Pinpoint the cell where the given text exists, returning its [X, Y] midpoint coordinate. 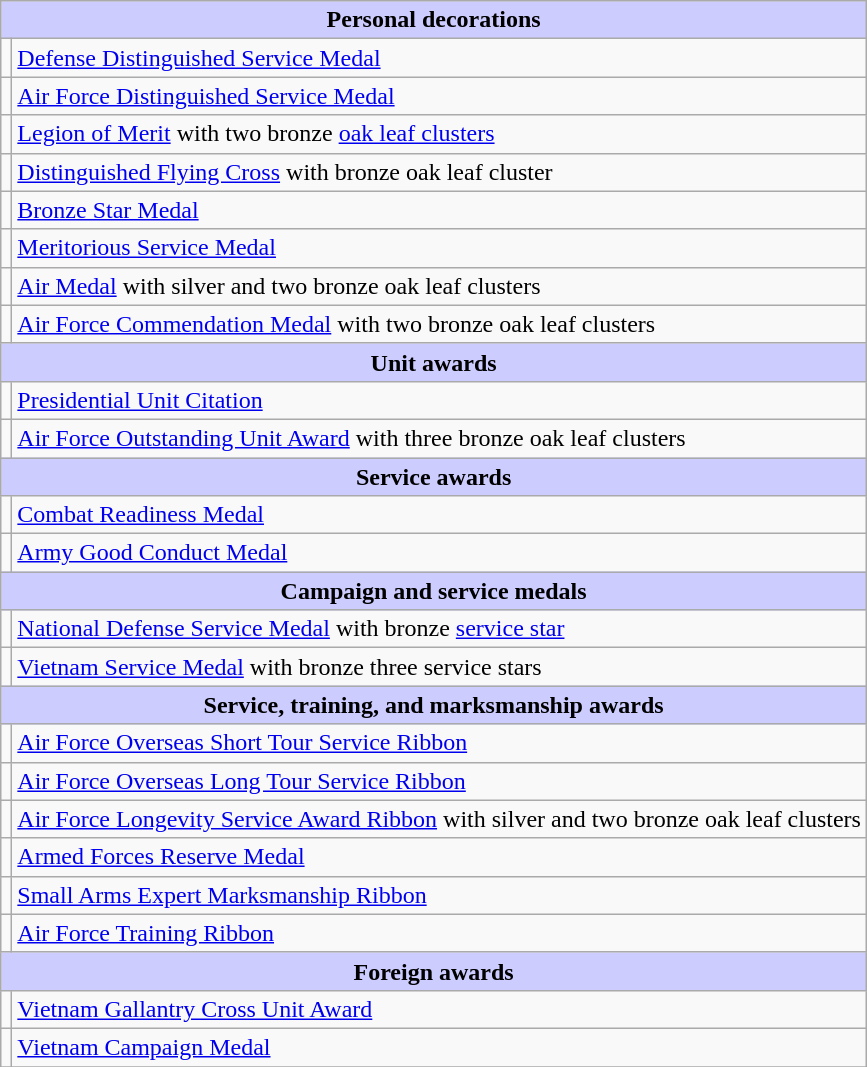
Air Force Overseas Long Tour Service Ribbon [440, 781]
Distinguished Flying Cross with bronze oak leaf cluster [440, 172]
Small Arms Expert Marksmanship Ribbon [440, 895]
Army Good Conduct Medal [440, 553]
Service awards [434, 477]
Air Force Outstanding Unit Award with three bronze oak leaf clusters [440, 438]
Air Force Longevity Service Award Ribbon with silver and two bronze oak leaf clusters [440, 819]
Vietnam Service Medal with bronze three service stars [440, 667]
Presidential Unit Citation [440, 400]
Bronze Star Medal [440, 210]
Armed Forces Reserve Medal [440, 857]
Vietnam Campaign Medal [440, 1047]
National Defense Service Medal with bronze service star [440, 629]
Unit awards [434, 362]
Campaign and service medals [434, 591]
Combat Readiness Medal [440, 515]
Air Force Distinguished Service Medal [440, 96]
Air Force Training Ribbon [440, 933]
Legion of Merit with two bronze oak leaf clusters [440, 134]
Foreign awards [434, 971]
Defense Distinguished Service Medal [440, 58]
Service, training, and marksmanship awards [434, 705]
Air Force Commendation Medal with two bronze oak leaf clusters [440, 324]
Air Medal with silver and two bronze oak leaf clusters [440, 286]
Meritorious Service Medal [440, 248]
Personal decorations [434, 20]
Vietnam Gallantry Cross Unit Award [440, 1009]
Air Force Overseas Short Tour Service Ribbon [440, 743]
